Scan for the cell matching the given text and deliver its [x, y] coordinate at center. 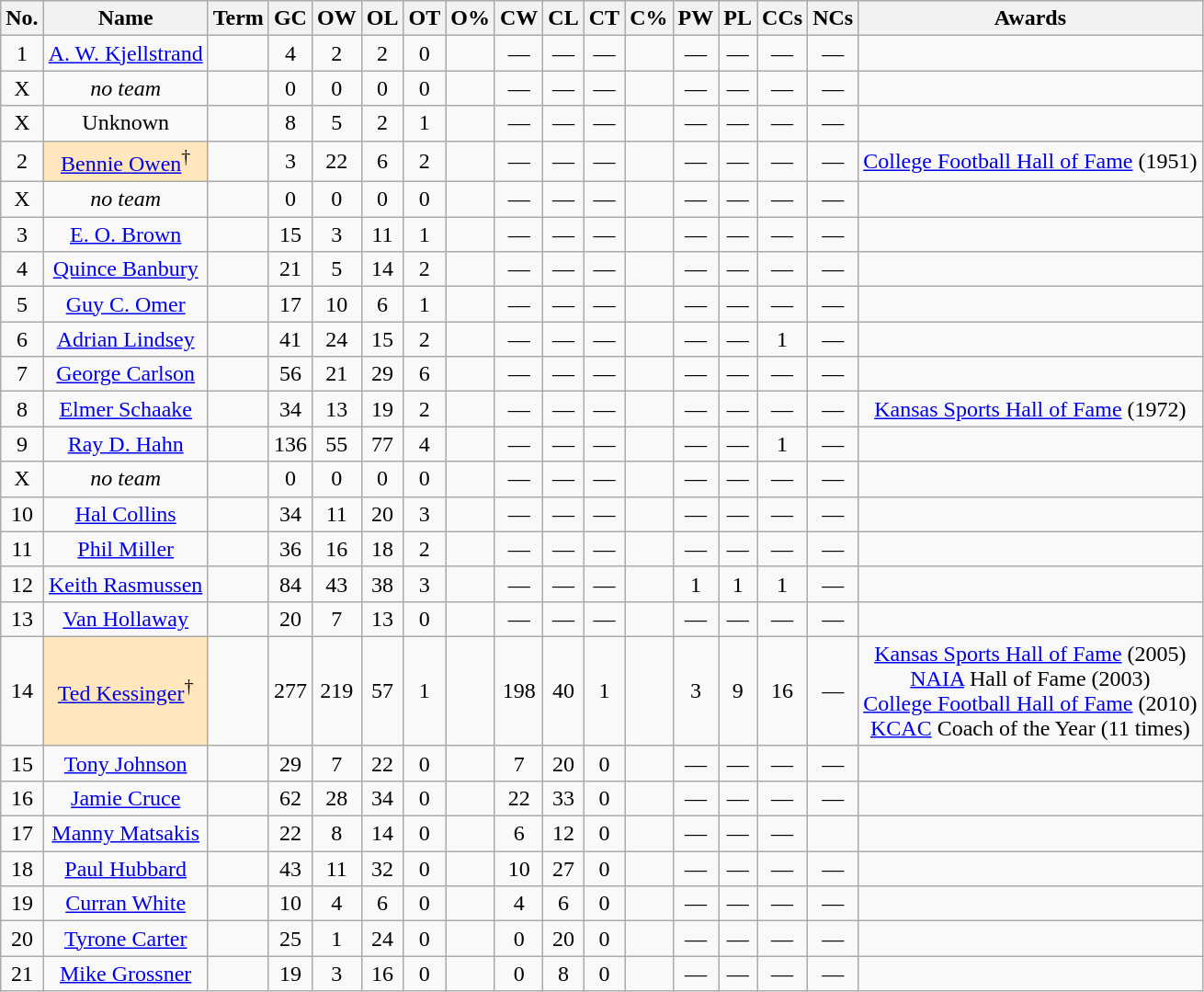
Bennie Owen† [125, 162]
A. W. Kjellstrand [125, 53]
277 [290, 691]
55 [336, 444]
College Football Hall of Fame (1951) [1030, 162]
Keith Rasmussen [125, 584]
George Carlson [125, 374]
28 [336, 798]
E. O. Brown [125, 234]
36 [290, 549]
Quince Banbury [125, 269]
Manny Matsakis [125, 834]
33 [563, 798]
OL [382, 18]
Hal Collins [125, 514]
57 [382, 691]
Term [238, 18]
Name [125, 18]
Kansas Sports Hall of Fame (1972) [1030, 409]
Jamie Cruce [125, 798]
CL [563, 18]
Adrian Lindsey [125, 339]
GC [290, 18]
PW [696, 18]
CT [604, 18]
40 [563, 691]
Kansas Sports Hall of Fame (2005)NAIA Hall of Fame (2003)College Football Hall of Fame (2010)KCAC Coach of the Year (11 times) [1030, 691]
Phil Miller [125, 549]
Elmer Schaake [125, 409]
27 [563, 869]
77 [382, 444]
Van Hollaway [125, 619]
CCs [783, 18]
219 [336, 691]
Tyrone Carter [125, 939]
Ted Kessinger† [125, 691]
PL [738, 18]
NCs [833, 18]
Unknown [125, 123]
32 [382, 869]
41 [290, 339]
O% [471, 18]
Mike Grossner [125, 974]
Tony Johnson [125, 763]
Awards [1030, 18]
OT [425, 18]
62 [290, 798]
No. [22, 18]
Paul Hubbard [125, 869]
OW [336, 18]
25 [290, 939]
136 [290, 444]
Ray D. Hahn [125, 444]
56 [290, 374]
Curran White [125, 904]
198 [518, 691]
38 [382, 584]
CW [518, 18]
Guy C. Omer [125, 304]
C% [649, 18]
84 [290, 584]
